Search for the cell housing the specified text and yield its [X, Y] center coordinate. 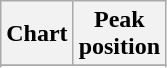
Chart [37, 34]
Peakposition [119, 34]
